Pinpoint the cell where the given text exists, returning its [x, y] midpoint coordinate. 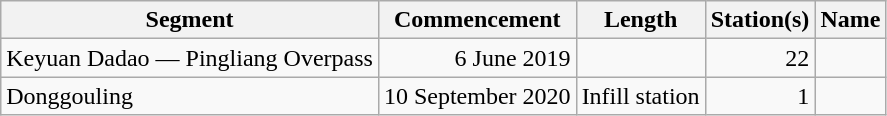
Station(s) [760, 20]
10 September 2020 [477, 96]
Infill station [640, 96]
22 [760, 58]
Segment [190, 20]
Length [640, 20]
Name [850, 20]
1 [760, 96]
Commencement [477, 20]
Keyuan Dadao — Pingliang Overpass [190, 58]
Donggouling [190, 96]
6 June 2019 [477, 58]
